Return (x, y) of the center of cell containing provided text 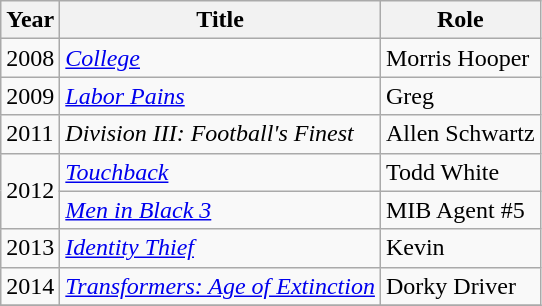
2009 (30, 96)
College (220, 58)
Men in Black 3 (220, 210)
Transformers: Age of Extinction (220, 286)
Touchback (220, 172)
2012 (30, 191)
Identity Thief (220, 248)
2011 (30, 134)
Kevin (460, 248)
Todd White (460, 172)
2014 (30, 286)
Greg (460, 96)
2013 (30, 248)
2008 (30, 58)
Allen Schwartz (460, 134)
MIB Agent #5 (460, 210)
Labor Pains (220, 96)
Dorky Driver (460, 286)
Year (30, 20)
Morris Hooper (460, 58)
Role (460, 20)
Division III: Football's Finest (220, 134)
Title (220, 20)
